Detect which cell encompasses the target text, then output its (X, Y) center coordinate. 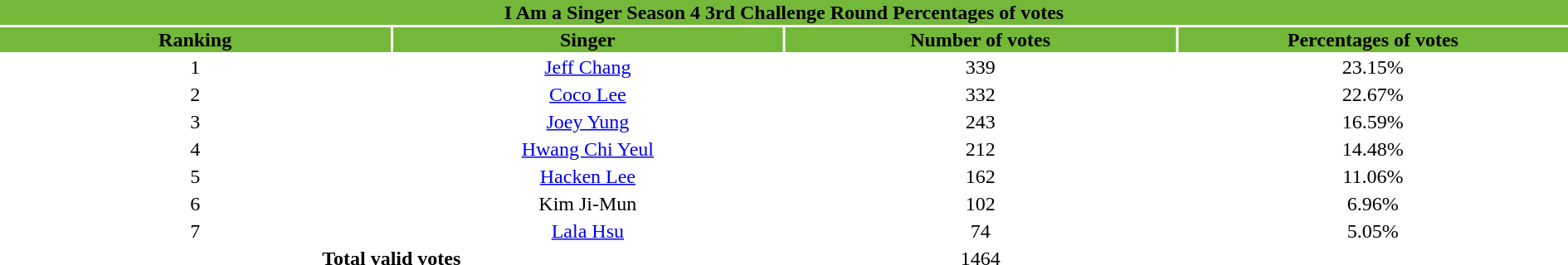
Coco Lee (587, 94)
162 (980, 176)
11.06% (1373, 176)
Singer (587, 40)
I Am a Singer Season 4 3rd Challenge Round Percentages of votes (784, 12)
332 (980, 94)
339 (980, 67)
23.15% (1373, 67)
6 (195, 204)
Hwang Chi Yeul (587, 149)
Kim Ji-Mun (587, 204)
Number of votes (980, 40)
5.05% (1373, 231)
212 (980, 149)
Joey Yung (587, 122)
4 (195, 149)
14.48% (1373, 149)
Lala Hsu (587, 231)
6.96% (1373, 204)
16.59% (1373, 122)
7 (195, 231)
Hacken Lee (587, 176)
Percentages of votes (1373, 40)
22.67% (1373, 94)
5 (195, 176)
1 (195, 67)
102 (980, 204)
2 (195, 94)
Jeff Chang (587, 67)
Ranking (195, 40)
243 (980, 122)
3 (195, 122)
74 (980, 231)
